From the cell containing the given text, extract its center point as (x, y) coordinate. 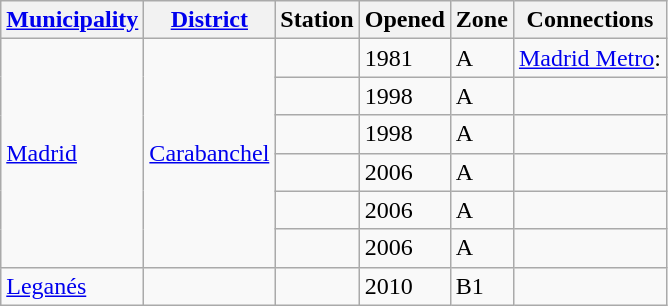
Municipality (72, 20)
Station (317, 20)
Madrid (72, 153)
Madrid Metro: (590, 58)
Opened (404, 20)
1981 (404, 58)
Leganés (72, 286)
B1 (482, 286)
District (210, 20)
Carabanchel (210, 153)
Connections (590, 20)
2010 (404, 286)
Zone (482, 20)
